From the cell containing the given text, extract its center point as (x, y) coordinate. 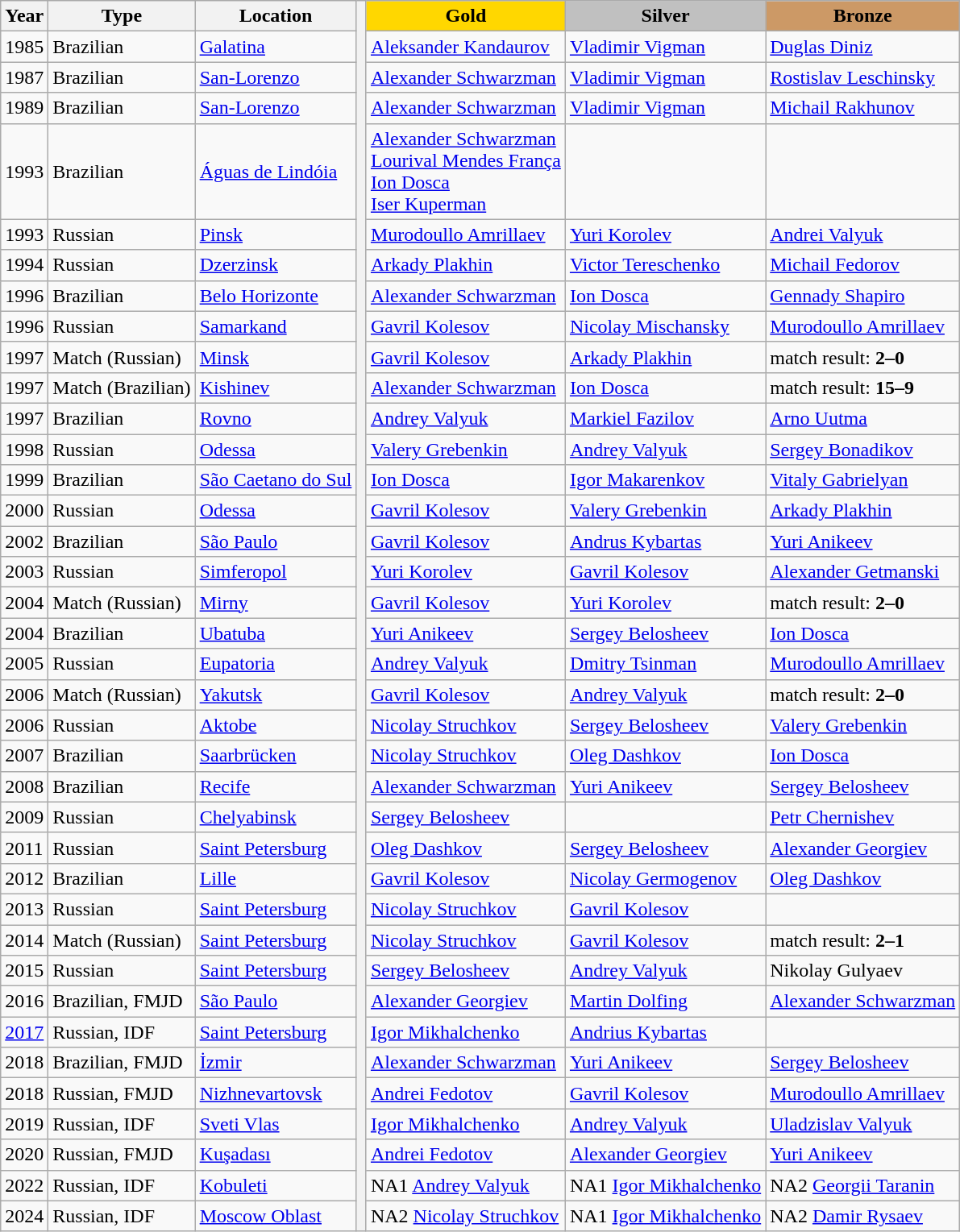
Victor Tereschenko (665, 265)
Alexander Getmanski (862, 572)
match result: 2–1 (862, 940)
Galatina (276, 47)
Igor Makarenkov (665, 480)
İzmir (276, 1063)
Yakutsk (276, 695)
Gennady Shapiro (862, 296)
Dzerzinsk (276, 265)
1985 (24, 47)
1989 (24, 108)
2019 (24, 1124)
2002 (24, 541)
Kobuleti (276, 1185)
Markiel Fazilov (665, 418)
Lille (276, 878)
Silver (665, 16)
Andrei Valyuk (862, 234)
Rovno (276, 418)
Kishinev (276, 388)
2008 (24, 786)
Rostislav Leschinsky (862, 77)
Chelyabinsk (276, 817)
Ubatuba (276, 633)
Petr Chernishev (862, 817)
2022 (24, 1185)
2020 (24, 1155)
2024 (24, 1216)
Arno Uutma (862, 418)
1987 (24, 77)
match result: 15–9 (862, 388)
2005 (24, 664)
Nikolay Gulyaev (862, 971)
2009 (24, 817)
Simferopol (276, 572)
Eupatoria (276, 664)
Saarbrücken (276, 756)
Sveti Vlas (276, 1124)
1998 (24, 449)
2017 (24, 1032)
Minsk (276, 357)
Dmitry Tsinman (665, 664)
2000 (24, 511)
Aktobe (276, 725)
Year (24, 16)
Uladzislav Valyuk (862, 1124)
Andrus Kybartas (665, 541)
Match (Brazilian) (122, 388)
2015 (24, 971)
Michail Fedorov (862, 265)
Sergey Bonadikov (862, 449)
Nizhnevartovsk (276, 1093)
2011 (24, 848)
Duglas Diniz (862, 47)
NA2 Nicolay Struchkov (466, 1216)
São Caetano do Sul (276, 480)
2016 (24, 1002)
Kuşadası (276, 1155)
2012 (24, 878)
Michail Rakhunov (862, 108)
Gold (466, 16)
Bronze (862, 16)
Alexander Schwarzman Lourival Mendes França Ion Dosca Iser Kuperman (466, 171)
2003 (24, 572)
1994 (24, 265)
Martin Dolfing (665, 1002)
2013 (24, 909)
Samarkand (276, 326)
Nicolay Germogenov (665, 878)
2014 (24, 940)
NA2 Damir Rysaev (862, 1216)
Águas de Lindóia (276, 171)
Nicolay Mischansky (665, 326)
Andrius Kybartas (665, 1032)
Location (276, 16)
Belo Horizonte (276, 296)
Pinsk (276, 234)
Moscow Oblast (276, 1216)
Aleksander Kandaurov (466, 47)
Type (122, 16)
NA2 Georgii Taranin (862, 1185)
Mirny (276, 603)
1999 (24, 480)
2007 (24, 756)
Recife (276, 786)
NA1 Andrey Valyuk (466, 1185)
Vitaly Gabrielyan (862, 480)
